Scan for the cell matching the given text and deliver its (X, Y) coordinate at center. 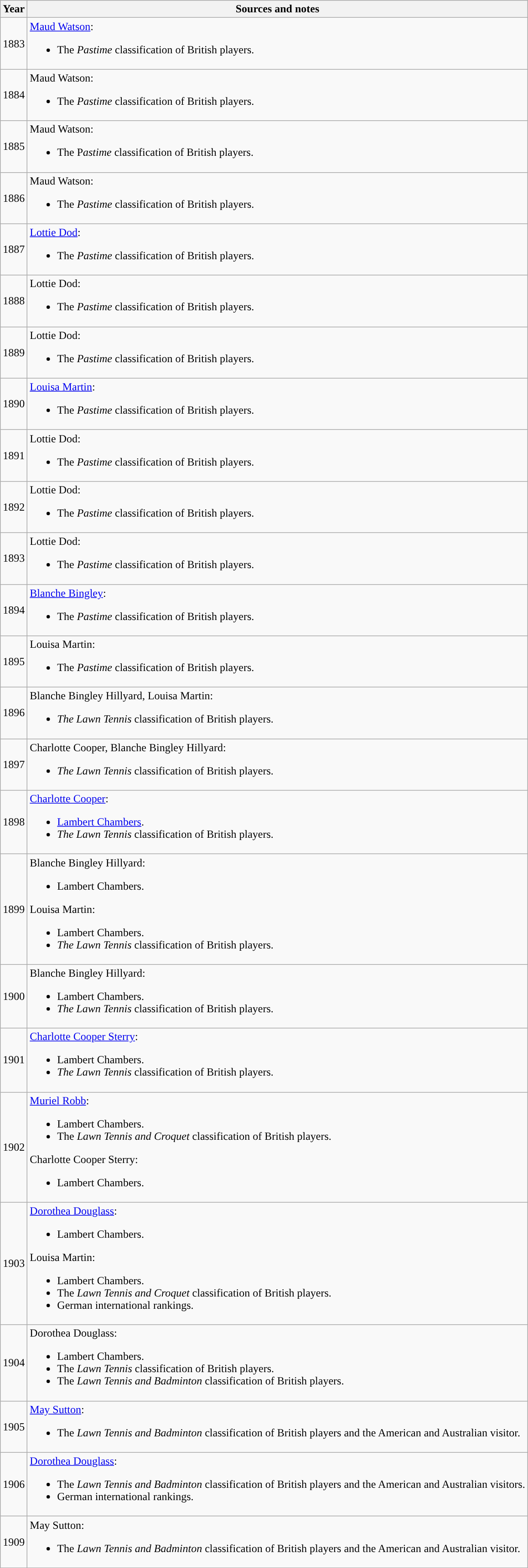
Blanche Bingley Hillyard:Lambert Chambers.Louisa Martin:Lambert Chambers.The Lawn Tennis classification of British players. (277, 909)
1905 (14, 1427)
Charlotte Cooper:Lambert Chambers.The Lawn Tennis classification of British players. (277, 822)
1904 (14, 1363)
Sources and notes (277, 9)
1903 (14, 1264)
Blanche Bingley:The Pastime classification of British players. (277, 610)
1899 (14, 909)
Muriel Robb:Lambert Chambers.The Lawn Tennis and Croquet classification of British players.Charlotte Cooper Sterry:Lambert Chambers. (277, 1147)
Charlotte Cooper, Blanche Bingley Hillyard:The Lawn Tennis classification of British players. (277, 764)
Blanche Bingley Hillyard:Lambert Chambers.The Lawn Tennis classification of British players. (277, 996)
1888 (14, 301)
Blanche Bingley Hillyard, Louisa Martin:The Lawn Tennis classification of British players. (277, 713)
1894 (14, 610)
1893 (14, 559)
1909 (14, 1542)
1901 (14, 1060)
1898 (14, 822)
1883 (14, 44)
1884 (14, 95)
1890 (14, 404)
Year (14, 9)
1886 (14, 198)
1887 (14, 250)
1900 (14, 996)
Dorothea Douglass:Lambert Chambers.The Lawn Tennis classification of British players.The Lawn Tennis and Badminton classification of British players. (277, 1363)
1906 (14, 1484)
1889 (14, 353)
1891 (14, 456)
1897 (14, 764)
1902 (14, 1147)
1892 (14, 507)
1885 (14, 147)
Charlotte Cooper Sterry:Lambert Chambers.The Lawn Tennis classification of British players. (277, 1060)
1895 (14, 661)
1896 (14, 713)
